Output the (x, y) coordinate of the center of the cell containing the given text.  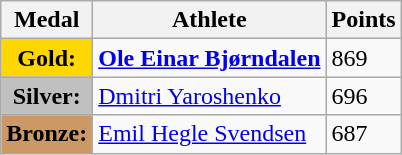
Points (364, 20)
Medal (47, 20)
687 (364, 134)
696 (364, 96)
Silver: (47, 96)
869 (364, 58)
Athlete (210, 20)
Bronze: (47, 134)
Gold: (47, 58)
Emil Hegle Svendsen (210, 134)
Ole Einar Bjørndalen (210, 58)
Dmitri Yaroshenko (210, 96)
